Provide the [X, Y] coordinate of the cell's center where the given text is located.  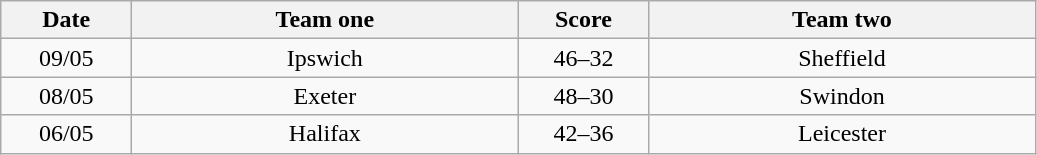
08/05 [66, 96]
09/05 [66, 58]
Team two [842, 20]
Team one [325, 20]
Score [584, 20]
Ipswich [325, 58]
06/05 [66, 134]
Exeter [325, 96]
Date [66, 20]
Sheffield [842, 58]
Swindon [842, 96]
42–36 [584, 134]
Leicester [842, 134]
46–32 [584, 58]
Halifax [325, 134]
48–30 [584, 96]
